From the cell containing the given text, extract its center point as (X, Y) coordinate. 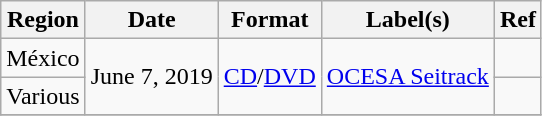
México (43, 58)
Ref (518, 20)
June 7, 2019 (152, 77)
Region (43, 20)
Various (43, 96)
Date (152, 20)
OCESA Seitrack (408, 77)
Label(s) (408, 20)
Format (270, 20)
CD/DVD (270, 77)
